Return (X, Y) of the center of cell containing provided text 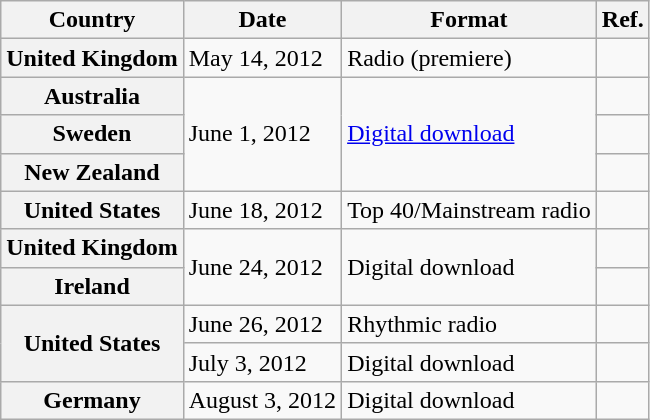
Germany (92, 400)
May 14, 2012 (262, 58)
New Zealand (92, 172)
June 18, 2012 (262, 210)
July 3, 2012 (262, 362)
Ref. (622, 20)
Radio (premiere) (470, 58)
Date (262, 20)
Australia (92, 96)
Ireland (92, 286)
Rhythmic radio (470, 324)
Sweden (92, 134)
June 1, 2012 (262, 134)
Top 40/Mainstream radio (470, 210)
June 24, 2012 (262, 267)
June 26, 2012 (262, 324)
Country (92, 20)
August 3, 2012 (262, 400)
Format (470, 20)
